Return the [X, Y] coordinate for the center point of the cell that contains the specified text.  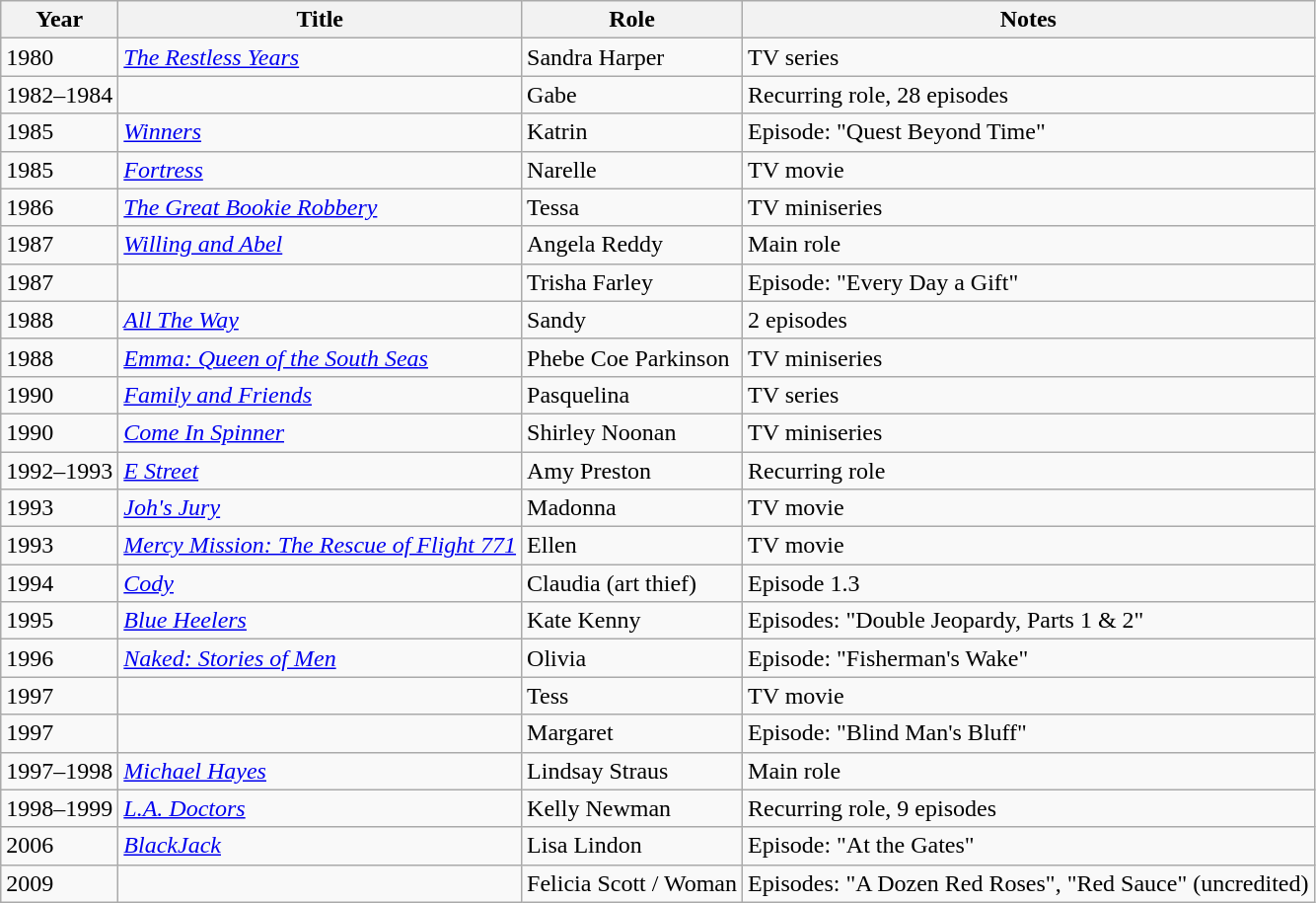
Episode: "Quest Beyond Time" [1028, 132]
Come In Spinner [320, 432]
Cody [320, 583]
The Restless Years [320, 57]
Joh's Jury [320, 508]
Blue Heelers [320, 621]
Madonna [632, 508]
Pasquelina [632, 395]
Phebe Coe Parkinson [632, 357]
Fortress [320, 170]
Episode: "At the Gates" [1028, 846]
2009 [59, 883]
Notes [1028, 20]
The Great Bookie Robbery [320, 207]
2006 [59, 846]
Shirley Noonan [632, 432]
1995 [59, 621]
All The Way [320, 320]
Gabe [632, 95]
Sandy [632, 320]
Kate Kenny [632, 621]
Claudia (art thief) [632, 583]
Winners [320, 132]
Tess [632, 696]
Emma: Queen of the South Seas [320, 357]
1997–1998 [59, 771]
Angela Reddy [632, 245]
Felicia Scott / Woman [632, 883]
Lindsay Straus [632, 771]
1986 [59, 207]
Episode: "Blind Man's Bluff" [1028, 733]
Amy Preston [632, 471]
Episode: "Fisherman's Wake" [1028, 658]
1994 [59, 583]
Kelly Newman [632, 808]
Year [59, 20]
Willing and Abel [320, 245]
Family and Friends [320, 395]
Olivia [632, 658]
Trisha Farley [632, 282]
Katrin [632, 132]
Episode 1.3 [1028, 583]
Narelle [632, 170]
Naked: Stories of Men [320, 658]
Lisa Lindon [632, 846]
Role [632, 20]
Recurring role [1028, 471]
Title [320, 20]
Tessa [632, 207]
E Street [320, 471]
Mercy Mission: The Rescue of Flight 771 [320, 546]
L.A. Doctors [320, 808]
Michael Hayes [320, 771]
1998–1999 [59, 808]
1996 [59, 658]
BlackJack [320, 846]
Sandra Harper [632, 57]
Margaret [632, 733]
2 episodes [1028, 320]
Episodes: "A Dozen Red Roses", "Red Sauce" (uncredited) [1028, 883]
Episodes: "Double Jeopardy, Parts 1 & 2" [1028, 621]
Episode: "Every Day a Gift" [1028, 282]
1992–1993 [59, 471]
Recurring role, 9 episodes [1028, 808]
1980 [59, 57]
Ellen [632, 546]
1982–1984 [59, 95]
Recurring role, 28 episodes [1028, 95]
